Identify which cell holds the provided text, then report its (X, Y) central coordinate. 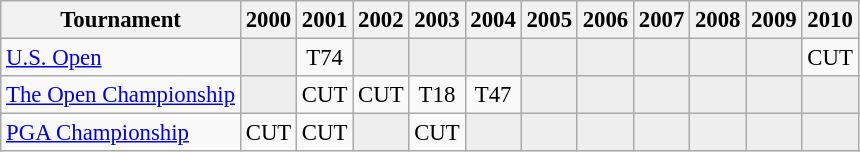
2002 (381, 20)
2007 (661, 20)
2004 (493, 20)
2010 (830, 20)
T18 (437, 95)
2006 (605, 20)
Tournament (121, 20)
PGA Championship (121, 133)
U.S. Open (121, 58)
2000 (268, 20)
2008 (718, 20)
2001 (325, 20)
2005 (549, 20)
T47 (493, 95)
The Open Championship (121, 95)
2009 (774, 20)
T74 (325, 58)
2003 (437, 20)
